Find where the given text appears and provide that cell's center as (X, Y) coordinate. 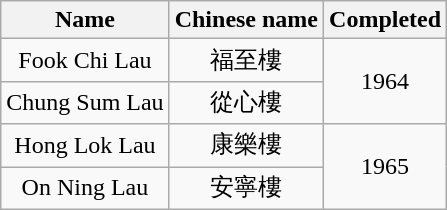
Chinese name (246, 20)
Completed (386, 20)
福至樓 (246, 60)
Hong Lok Lau (85, 146)
從心樓 (246, 102)
安寧樓 (246, 188)
康樂樓 (246, 146)
Fook Chi Lau (85, 60)
Name (85, 20)
On Ning Lau (85, 188)
1965 (386, 166)
1964 (386, 82)
Chung Sum Lau (85, 102)
